Output the (X, Y) coordinate of the center of the cell containing the given text.  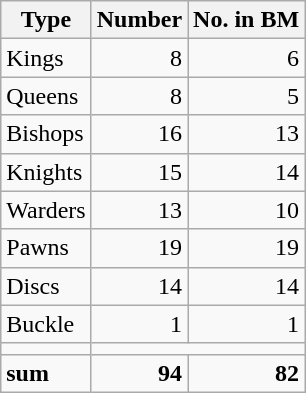
6 (246, 58)
Number (139, 20)
15 (139, 172)
Type (46, 20)
Discs (46, 286)
Bishops (46, 134)
Knights (46, 172)
Buckle (46, 324)
10 (246, 210)
94 (139, 373)
Pawns (46, 248)
16 (139, 134)
sum (46, 373)
Queens (46, 96)
Kings (46, 58)
82 (246, 373)
No. in BM (246, 20)
5 (246, 96)
Warders (46, 210)
